Identify which cell holds the provided text, then report its [x, y] central coordinate. 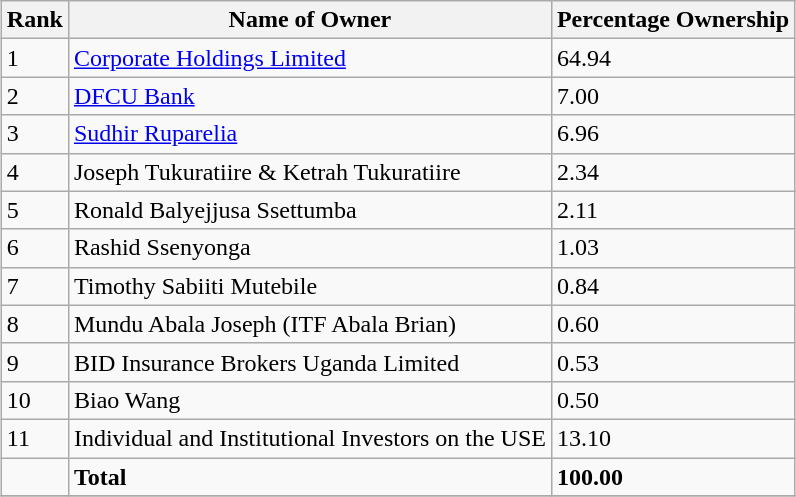
4 [34, 172]
Name of Owner [310, 20]
DFCU Bank [310, 96]
0.50 [672, 400]
100.00 [672, 477]
5 [34, 210]
8 [34, 324]
0.53 [672, 362]
Percentage Ownership [672, 20]
1.03 [672, 248]
Biao Wang [310, 400]
Rank [34, 20]
Rashid Ssenyonga [310, 248]
Sudhir Ruparelia [310, 134]
13.10 [672, 438]
7 [34, 286]
1 [34, 58]
2.34 [672, 172]
2.11 [672, 210]
10 [34, 400]
7.00 [672, 96]
9 [34, 362]
2 [34, 96]
0.60 [672, 324]
64.94 [672, 58]
Timothy Sabiiti Mutebile [310, 286]
3 [34, 134]
Joseph Tukuratiire & Ketrah Tukuratiire [310, 172]
6.96 [672, 134]
11 [34, 438]
Individual and Institutional Investors on the USE [310, 438]
Total [310, 477]
BID Insurance Brokers Uganda Limited [310, 362]
6 [34, 248]
Corporate Holdings Limited [310, 58]
Mundu Abala Joseph (ITF Abala Brian) [310, 324]
0.84 [672, 286]
Ronald Balyejjusa Ssettumba [310, 210]
